Search for the cell housing the specified text and yield its (x, y) center coordinate. 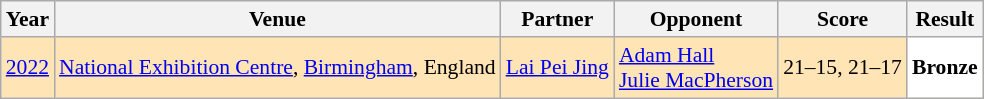
Partner (558, 19)
Result (945, 19)
Opponent (696, 19)
21–15, 21–17 (842, 68)
2022 (28, 68)
Venue (278, 19)
Adam Hall Julie MacPherson (696, 68)
Bronze (945, 68)
Year (28, 19)
National Exhibition Centre, Birmingham, England (278, 68)
Score (842, 19)
Lai Pei Jing (558, 68)
